Determine the (X, Y) coordinate at the center of the cell enclosing the given text.  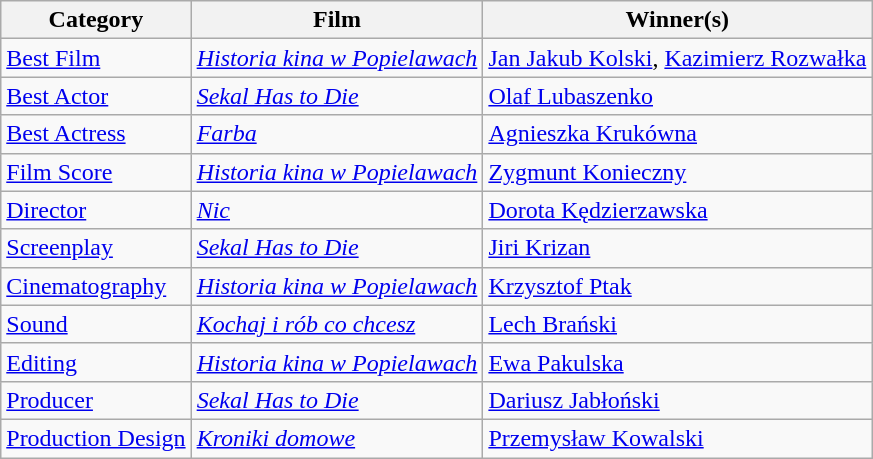
Dorota Kędzierzawska (678, 210)
Screenplay (96, 248)
Winner(s) (678, 20)
Zygmunt Konieczny (678, 172)
Olaf Lubaszenko (678, 96)
Dariusz Jabłoński (678, 400)
Best Actor (96, 96)
Krzysztof Ptak (678, 286)
Nic (337, 210)
Kroniki domowe (337, 438)
Producer (96, 400)
Agnieszka Krukówna (678, 134)
Cinematography (96, 286)
Jan Jakub Kolski, Kazimierz Rozwałka (678, 58)
Lech Brański (678, 324)
Production Design (96, 438)
Best Film (96, 58)
Best Actress (96, 134)
Category (96, 20)
Jiri Krizan (678, 248)
Sound (96, 324)
Editing (96, 362)
Ewa Pakulska (678, 362)
Przemysław Kowalski (678, 438)
Farba (337, 134)
Kochaj i rób co chcesz (337, 324)
Director (96, 210)
Film Score (96, 172)
Film (337, 20)
